Return (X, Y) of the center of cell containing provided text 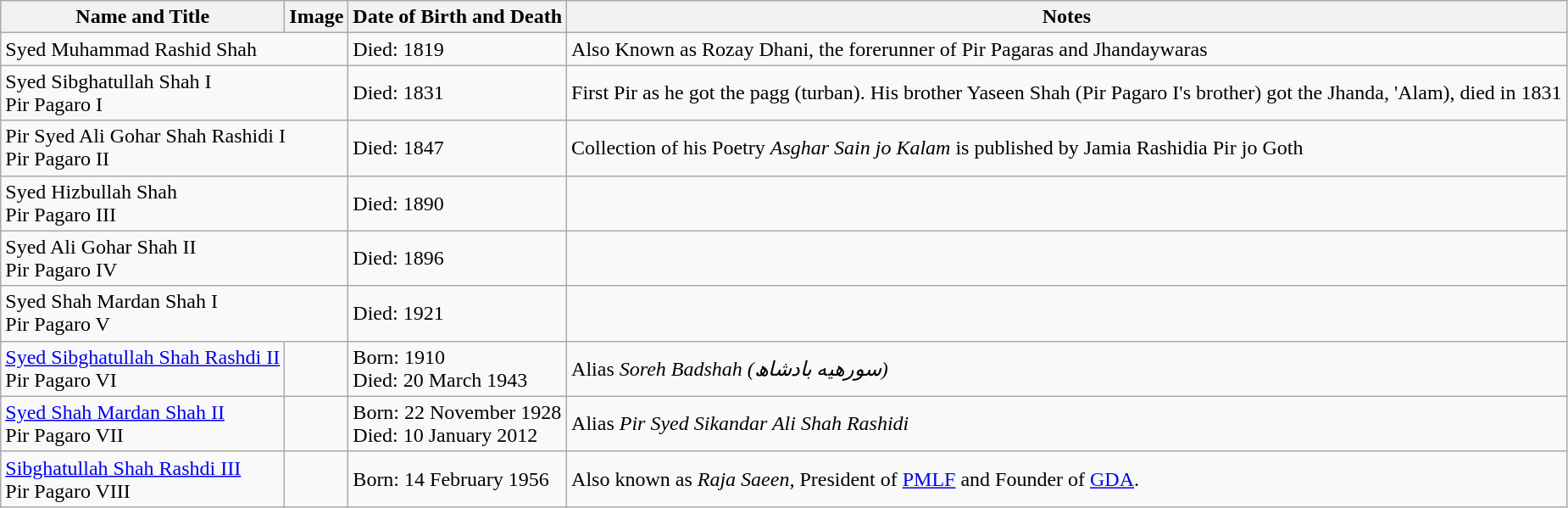
Syed Muhammad Rashid Shah (175, 49)
Pir Syed Ali Gohar Shah Rashidi IPir Pagaro II (175, 148)
First Pir as he got the pagg (turban). His brother Yaseen Shah (Pir Pagaro I's brother) got the Jhanda, 'Alam), died in 1831 (1067, 93)
Alias Pir Syed Sikandar Ali Shah Rashidi (1067, 424)
Died: 1819 (458, 49)
Syed Sibghatullah Shah IPir Pagaro I (175, 93)
Syed Ali Gohar Shah IIPir Pagaro IV (175, 258)
Born: 22 November 1928Died: 10 January 2012 (458, 424)
Sibghatullah Shah Rashdi IIIPir Pagaro VIII (142, 478)
Born: 1910Died: 20 March 1943 (458, 368)
Name and Title (142, 17)
Died: 1831 (458, 93)
Alias Soreh Badshah (سورھيه بادشاھ) (1067, 368)
Syed Sibghatullah Shah Rashdi IIPir Pagaro VI (142, 368)
Date of Birth and Death (458, 17)
Image (317, 17)
Syed Hizbullah ShahPir Pagaro III (175, 204)
Syed Shah Mardan Shah IPir Pagaro V (175, 314)
Syed Shah Mardan Shah IIPir Pagaro VII (142, 424)
Died: 1847 (458, 148)
Born: 14 February 1956 (458, 478)
Also known as Raja Saeen, President of PMLF and Founder of GDA. (1067, 478)
Collection of his Poetry Asghar Sain jo Kalam is published by Jamia Rashidia Pir jo Goth (1067, 148)
Died: 1921 (458, 314)
Died: 1896 (458, 258)
Also Known as Rozay Dhani, the forerunner of Pir Pagaras and Jhandaywaras (1067, 49)
Died: 1890 (458, 204)
Notes (1067, 17)
